Pinpoint the cell where the given text exists, returning its [x, y] midpoint coordinate. 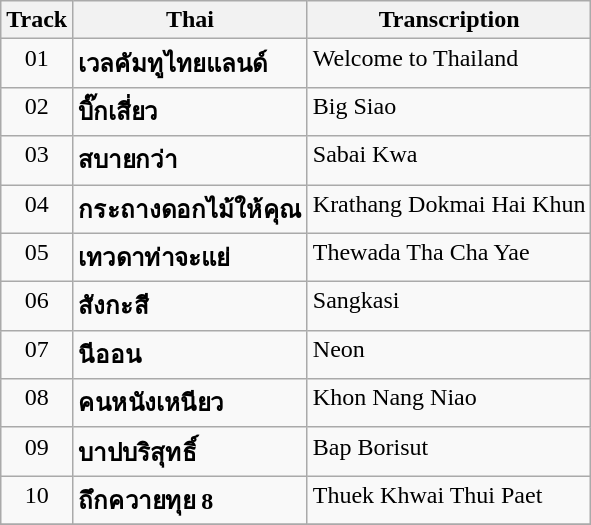
Bap Borisut [449, 452]
Thai [190, 20]
กระถางดอกไม้ให้คุณ [190, 208]
05 [37, 258]
07 [37, 354]
10 [37, 500]
04 [37, 208]
08 [37, 404]
Thewada Tha Cha Yae [449, 258]
Track [37, 20]
บาปบริสุทธิ์ [190, 452]
ถึกควายทุย 8 [190, 500]
Welcome to Thailand [449, 64]
สังกะสี [190, 306]
เวลคัมทูไทยแลนด์ [190, 64]
Thuek Khwai Thui Paet [449, 500]
01 [37, 64]
Krathang Dokmai Hai Khun [449, 208]
คนหนังเหนียว [190, 404]
Khon Nang Niao [449, 404]
บิ๊กเสี่ยว [190, 112]
06 [37, 306]
Sangkasi [449, 306]
Neon [449, 354]
09 [37, 452]
สบายกว่า [190, 160]
Transcription [449, 20]
02 [37, 112]
Sabai Kwa [449, 160]
เทวดาท่าจะแย่ [190, 258]
Big Siao [449, 112]
นีออน [190, 354]
03 [37, 160]
